Detect which cell encompasses the target text, then output its [X, Y] center coordinate. 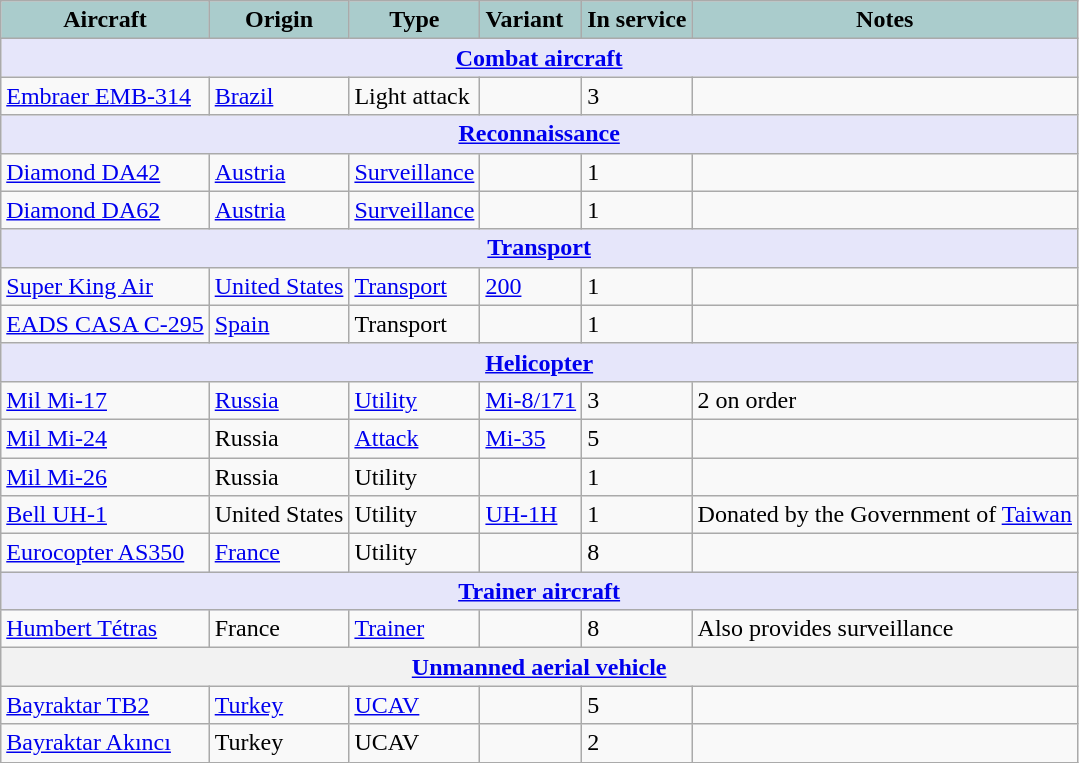
2 [637, 743]
Type [414, 20]
In service [637, 20]
Super King Air [105, 286]
Aircraft [105, 20]
Mi-35 [531, 438]
Mil Mi-17 [105, 400]
Combat aircraft [540, 58]
Notes [885, 20]
Attack [414, 438]
Also provides surveillance [885, 629]
Bayraktar TB2 [105, 705]
Unmanned aerial vehicle [540, 667]
Bayraktar Akıncı [105, 743]
Donated by the Government of Taiwan [885, 515]
Mil Mi-24 [105, 438]
UH-1H [531, 515]
Helicopter [540, 362]
Variant [531, 20]
Eurocopter AS350 [105, 553]
Reconnaissance [540, 134]
Spain [279, 324]
Embraer EMB-314 [105, 96]
2 on order [885, 400]
Trainer [414, 629]
Mil Mi-26 [105, 477]
EADS CASA C-295 [105, 324]
200 [531, 286]
Light attack [414, 96]
Origin [279, 20]
Brazil [279, 96]
Humbert Tétras [105, 629]
Diamond DA62 [105, 210]
Trainer aircraft [540, 591]
Diamond DA42 [105, 172]
Mi-8/171 [531, 400]
Bell UH-1 [105, 515]
